Output the (X, Y) coordinate of the center of the cell containing the given text.  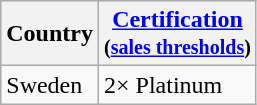
Country (50, 34)
Certification(sales thresholds) (177, 34)
Sweden (50, 85)
2× Platinum (177, 85)
